Search for the cell housing the specified text and yield its [X, Y] center coordinate. 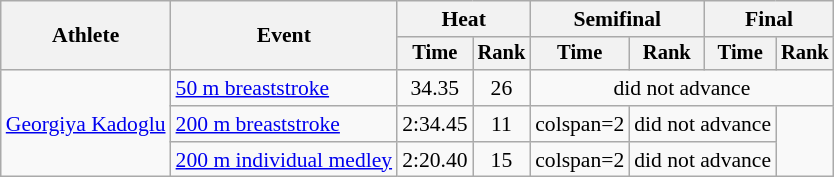
Event [284, 36]
Final [768, 19]
26 [502, 88]
34.35 [434, 88]
50 m breaststroke [284, 88]
200 m breaststroke [284, 124]
2:34.45 [434, 124]
Athlete [86, 36]
Georgiya Kadoglu [86, 124]
11 [502, 124]
Heat [464, 19]
Semifinal [617, 19]
colspan=2 [580, 124]
